Identify which cell holds the provided text, then report its [X, Y] central coordinate. 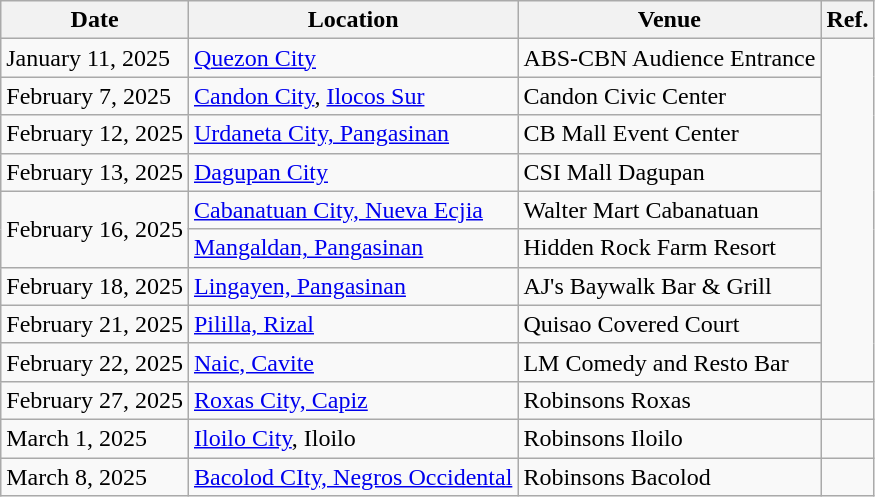
LM Comedy and Resto Bar [670, 362]
Iloilo City, Iloilo [352, 438]
Naic, Cavite [352, 362]
Urdaneta City, Pangasinan [352, 134]
March 1, 2025 [95, 438]
February 12, 2025 [95, 134]
February 16, 2025 [95, 229]
Quisao Covered Court [670, 324]
February 13, 2025 [95, 172]
Date [95, 20]
Walter Mart Cabanatuan [670, 210]
Roxas City, Capiz [352, 400]
January 11, 2025 [95, 58]
February 22, 2025 [95, 362]
Lingayen, Pangasinan [352, 286]
Hidden Rock Farm Resort [670, 248]
Candon Civic Center [670, 96]
February 18, 2025 [95, 286]
February 7, 2025 [95, 96]
Ref. [848, 20]
Quezon City [352, 58]
March 8, 2025 [95, 477]
Bacolod CIty, Negros Occidental [352, 477]
February 21, 2025 [95, 324]
Robinsons Roxas [670, 400]
Cabanatuan City, Nueva Ecjia [352, 210]
CB Mall Event Center [670, 134]
ABS-CBN Audience Entrance [670, 58]
Pililla, Rizal [352, 324]
Candon City, Ilocos Sur [352, 96]
Robinsons Iloilo [670, 438]
CSI Mall Dagupan [670, 172]
Dagupan City [352, 172]
Mangaldan, Pangasinan [352, 248]
Robinsons Bacolod [670, 477]
Venue [670, 20]
AJ's Baywalk Bar & Grill [670, 286]
Location [352, 20]
February 27, 2025 [95, 400]
